Pinpoint the cell where the given text exists, returning its [X, Y] midpoint coordinate. 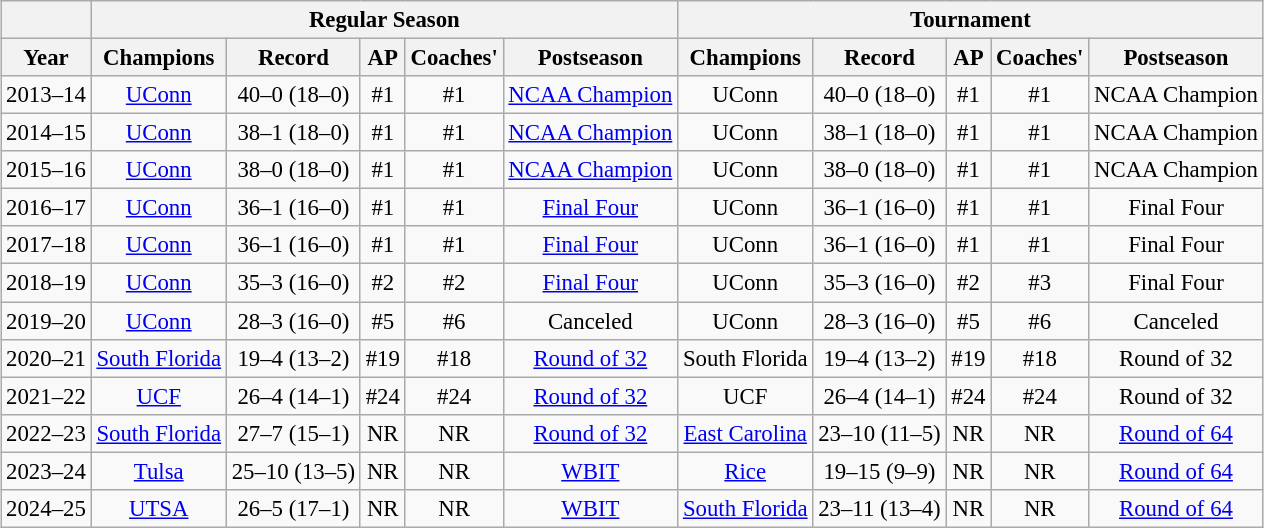
19–15 (9–9) [880, 471]
2021–22 [46, 396]
2017–18 [46, 245]
Year [46, 58]
Rice [746, 471]
2018–19 [46, 283]
Tournament [971, 20]
UTSA [158, 509]
2016–17 [46, 208]
Regular Season [384, 20]
2019–20 [46, 321]
2015–16 [46, 170]
2023–24 [46, 471]
27–7 (15–1) [293, 433]
2024–25 [46, 509]
23–10 (11–5) [880, 433]
2013–14 [46, 95]
2020–21 [46, 358]
East Carolina [746, 433]
2014–15 [46, 133]
Tulsa [158, 471]
26–5 (17–1) [293, 509]
2022–23 [46, 433]
23–11 (13–4) [880, 509]
25–10 (13–5) [293, 471]
#3 [1040, 283]
